Search for the cell housing the specified text and yield its [X, Y] center coordinate. 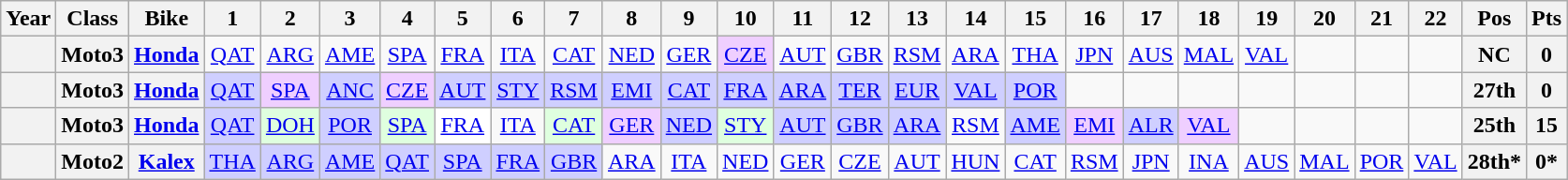
5 [463, 19]
EUR [917, 90]
TER [860, 90]
4 [407, 19]
27th [1494, 90]
8 [631, 19]
9 [688, 19]
10 [746, 19]
28th* [1494, 161]
Kalex [167, 161]
13 [917, 19]
7 [574, 19]
21 [1382, 19]
Class [93, 19]
ANC [349, 90]
14 [976, 19]
3 [349, 19]
INA [1208, 161]
Pts [1547, 19]
17 [1150, 19]
1 [232, 19]
DOH [290, 126]
22 [1435, 19]
6 [518, 19]
16 [1094, 19]
25th [1494, 126]
2 [290, 19]
18 [1208, 19]
NC [1494, 54]
Pos [1494, 19]
12 [860, 19]
11 [803, 19]
20 [1324, 19]
ALR [1150, 126]
Moto2 [93, 161]
19 [1266, 19]
0* [1547, 161]
Bike [167, 19]
Year [28, 19]
HUN [976, 161]
